Capture the cell that displays the provided text and extract its [X, Y] central coordinate. 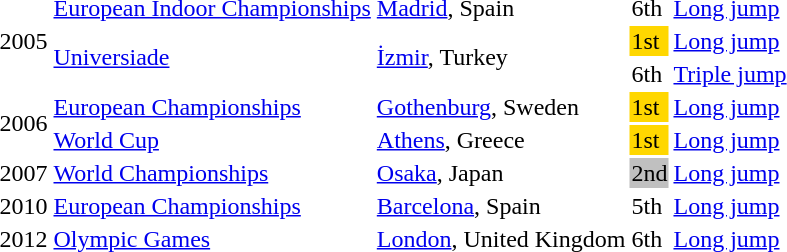
Osaka, Japan [501, 173]
Universiade [212, 58]
Athens, Greece [501, 140]
2nd [650, 173]
5th [650, 206]
World Championships [212, 173]
Gothenburg, Sweden [501, 107]
Barcelona, Spain [501, 206]
İzmir, Turkey [501, 58]
6th [650, 74]
World Cup [212, 140]
